Return [x, y] of the center of cell containing provided text 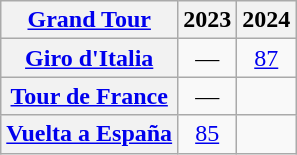
Giro d'Italia [90, 58]
Tour de France [90, 96]
Grand Tour [90, 20]
2024 [266, 20]
2023 [208, 20]
Vuelta a España [90, 134]
85 [208, 134]
87 [266, 58]
